Scan for the cell matching the given text and deliver its (x, y) coordinate at center. 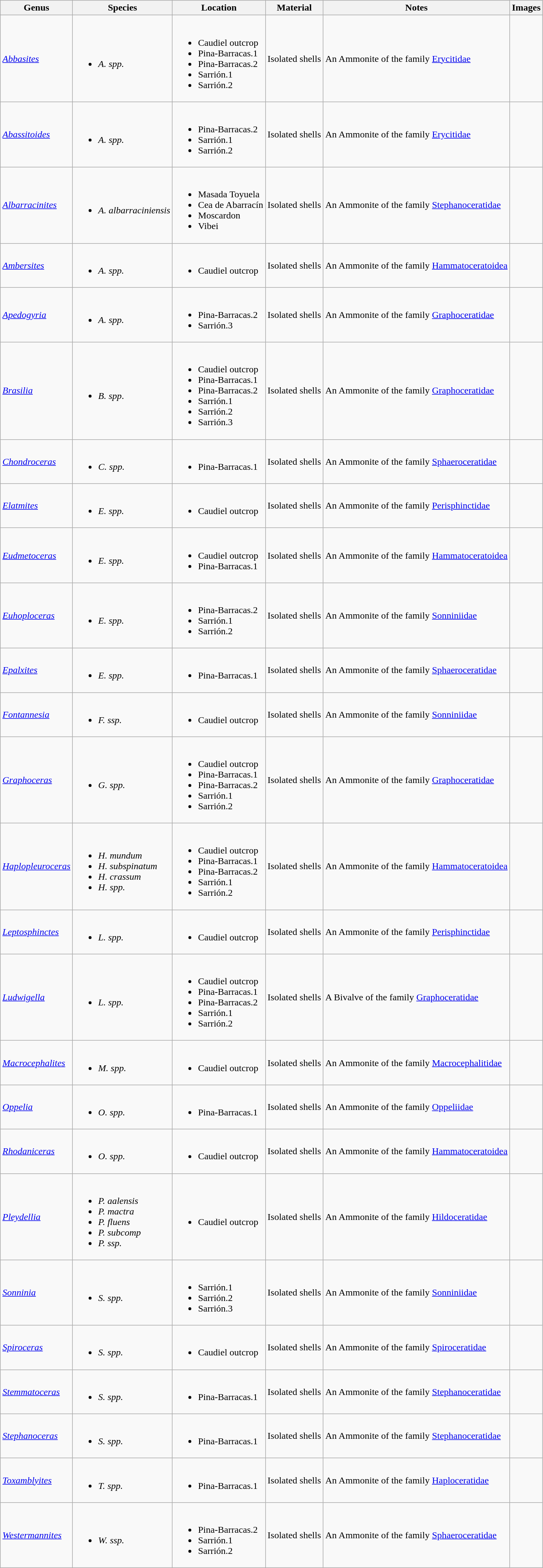
W. ssp. (123, 1535)
Brasilia (37, 391)
Haplopleuroceras (37, 867)
Albarracinites (37, 205)
An Ammonite of the family Hildoceratidae (416, 1217)
Genus (37, 8)
Sonninia (37, 1293)
Material (294, 8)
Fontannesia (37, 714)
C. spp. (123, 461)
T. spp. (123, 1480)
A. albarraciniensis (123, 205)
An Ammonite of the family Macrocephalitidae (416, 1063)
Ludwigella (37, 998)
Westermannites (37, 1535)
P. aalensisP. mactraP. fluensP. subcompP. ssp. (123, 1217)
Leptosphinctes (37, 932)
Abassitoides (37, 135)
Euhoploceras (37, 615)
Caudiel outcropPina-Barracas.1 (219, 555)
Rhodaniceras (37, 1151)
M. spp. (123, 1063)
Species (123, 8)
Notes (416, 8)
H. mundumH. subspinatumH. crassumH. spp. (123, 867)
Pina-Barracas.2Sarrión.3 (219, 315)
Stephanoceras (37, 1436)
Sarrión.1Sarrión.2Sarrión.3 (219, 1293)
Elatmites (37, 506)
Masada ToyuelaCea de AbarracínMoscardonVibei (219, 205)
B. spp. (123, 391)
Chondroceras (37, 461)
Location (219, 8)
Pleydellia (37, 1217)
F. ssp. (123, 714)
Images (526, 8)
Macrocephalites (37, 1063)
Spiroceras (37, 1348)
G. spp. (123, 780)
An Ammonite of the family Haploceratidae (416, 1480)
Ambersites (37, 265)
Toxamblyites (37, 1480)
Abbasites (37, 59)
Eudmetoceras (37, 555)
An Ammonite of the family Spiroceratidae (416, 1348)
Graphoceras (37, 780)
Epalxites (37, 670)
Oppelia (37, 1107)
A Bivalve of the family Graphoceratidae (416, 998)
Caudiel outcropPina-Barracas.1Pina-Barracas.2Sarrión.1Sarrión.2Sarrión.3 (219, 391)
An Ammonite of the family Oppeliidae (416, 1107)
Stemmatoceras (37, 1391)
Apedogyria (37, 315)
